Capture the cell that displays the provided text and extract its (x, y) central coordinate. 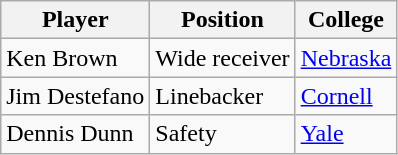
College (346, 20)
Cornell (346, 96)
Ken Brown (76, 58)
Safety (222, 134)
Wide receiver (222, 58)
Dennis Dunn (76, 134)
Player (76, 20)
Yale (346, 134)
Position (222, 20)
Jim Destefano (76, 96)
Linebacker (222, 96)
Nebraska (346, 58)
